Find where the given text appears and provide that cell's center as [x, y] coordinate. 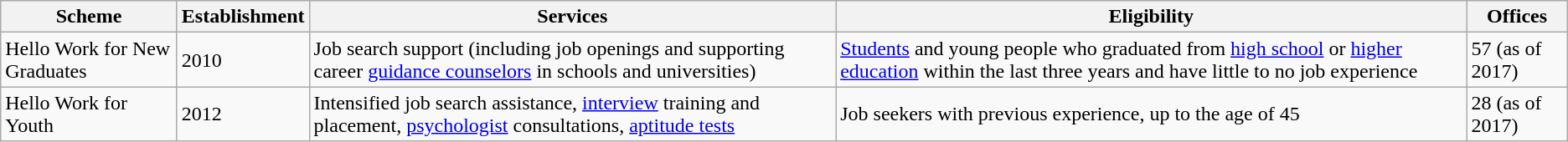
Intensified job search assistance, interview training and placement, psychologist consultations, aptitude tests [573, 114]
2012 [243, 114]
Hello Work for New Graduates [89, 60]
Offices [1517, 17]
Eligibility [1151, 17]
Job search support (including job openings and supporting career guidance counselors in schools and universities) [573, 60]
Students and young people who graduated from high school or higher education within the last three years and have little to no job experience [1151, 60]
2010 [243, 60]
Hello Work for Youth [89, 114]
57 (as of 2017) [1517, 60]
Scheme [89, 17]
28 (as of 2017) [1517, 114]
Establishment [243, 17]
Services [573, 17]
Job seekers with previous experience, up to the age of 45 [1151, 114]
